Provide the [x, y] coordinate of the cell's center where the given text is located.  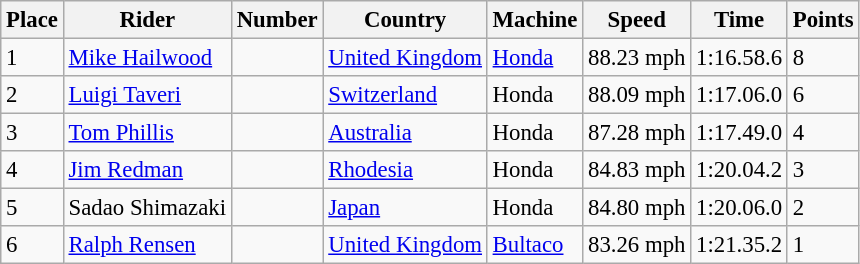
Rider [147, 20]
Switzerland [405, 95]
84.83 mph [637, 170]
Mike Hailwood [147, 58]
88.23 mph [637, 58]
Bultaco [534, 245]
Sadao Shimazaki [147, 208]
Time [740, 20]
88.09 mph [637, 95]
5 [32, 208]
Speed [637, 20]
8 [822, 58]
Japan [405, 208]
1:17.49.0 [740, 133]
Jim Redman [147, 170]
87.28 mph [637, 133]
1:20.04.2 [740, 170]
1:16.58.6 [740, 58]
Points [822, 20]
Number [277, 20]
83.26 mph [637, 245]
Tom Phillis [147, 133]
1:20.06.0 [740, 208]
Place [32, 20]
Luigi Taveri [147, 95]
Ralph Rensen [147, 245]
Country [405, 20]
84.80 mph [637, 208]
1:17.06.0 [740, 95]
Australia [405, 133]
1:21.35.2 [740, 245]
Machine [534, 20]
Rhodesia [405, 170]
